Return the (x, y) coordinate for the center point of the cell that contains the specified text.  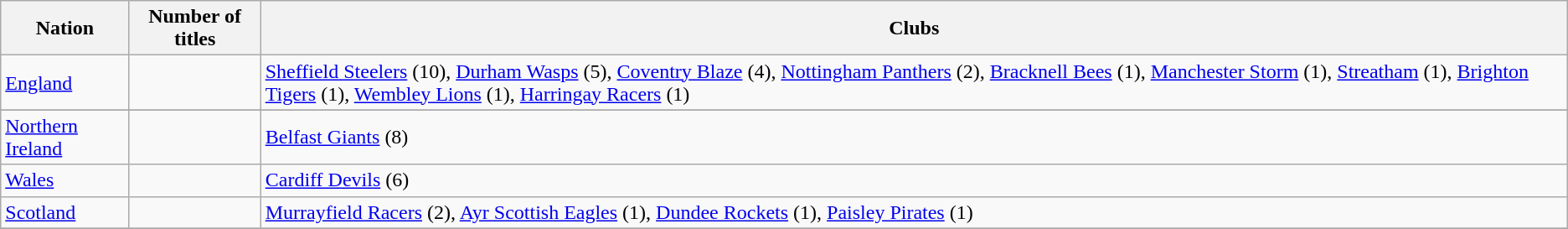
Northern Ireland (65, 138)
Nation (65, 29)
Murrayfield Racers (2), Ayr Scottish Eagles (1), Dundee Rockets (1), Paisley Pirates (1) (914, 212)
Scotland (65, 212)
Wales (65, 180)
Clubs (914, 29)
England (65, 82)
Belfast Giants (8) (914, 138)
Cardiff Devils (6) (914, 180)
Number of titles (194, 29)
